Capture the cell that displays the provided text and extract its [x, y] central coordinate. 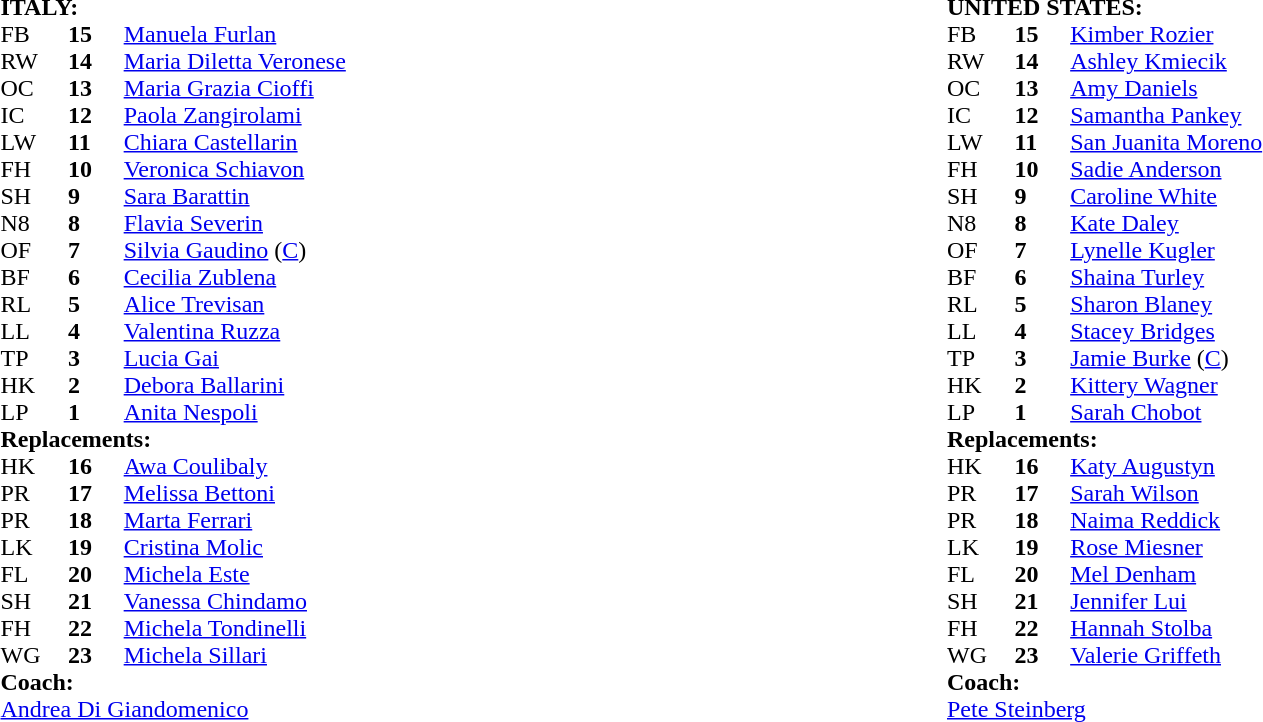
Vanessa Chindamo [328, 602]
Cecilia Zublena [328, 278]
Sara Barattin [328, 196]
Marta Ferrari [328, 520]
Silvia Gaudino (C) [328, 250]
Debora Ballarini [328, 386]
Anita Nespoli [328, 412]
Michela Sillari [328, 656]
Michela Tondinelli [328, 628]
Maria Diletta Veronese [328, 62]
Awa Coulibaly [328, 466]
Flavia Severin [328, 224]
Valentina Ruzza [328, 332]
Manuela Furlan [328, 34]
Chiara Castellarin [328, 142]
Michela Este [328, 574]
Coach: [470, 682]
Lucia Gai [328, 358]
Paola Zangirolami [328, 116]
Veronica Schiavon [328, 170]
Melissa Bettoni [328, 494]
Maria Grazia Cioffi [328, 88]
Cristina Molic [328, 548]
Alice Trevisan [328, 304]
Replacements: [470, 440]
